Detect which cell encompasses the target text, then output its [X, Y] center coordinate. 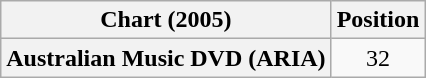
Position [378, 20]
Chart (2005) [166, 20]
Australian Music DVD (ARIA) [166, 58]
32 [378, 58]
